Scan for the cell matching the given text and deliver its [x, y] coordinate at center. 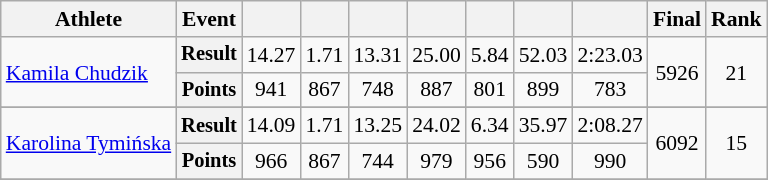
801 [490, 90]
783 [610, 90]
13.31 [378, 55]
6.34 [490, 126]
2:23.03 [610, 55]
887 [436, 90]
14.27 [272, 55]
941 [272, 90]
21 [736, 72]
748 [378, 90]
24.02 [436, 126]
590 [544, 162]
35.97 [544, 126]
25.00 [436, 55]
Kamila Chudzik [88, 72]
52.03 [544, 55]
2:08.27 [610, 126]
5926 [677, 72]
Final [677, 19]
966 [272, 162]
5.84 [490, 55]
979 [436, 162]
899 [544, 90]
15 [736, 144]
Athlete [88, 19]
Rank [736, 19]
744 [378, 162]
Event [209, 19]
6092 [677, 144]
956 [490, 162]
14.09 [272, 126]
Karolina Tymińska [88, 144]
13.25 [378, 126]
990 [610, 162]
